For the text-containing cell, return its midpoint in [X, Y] coordinate format. 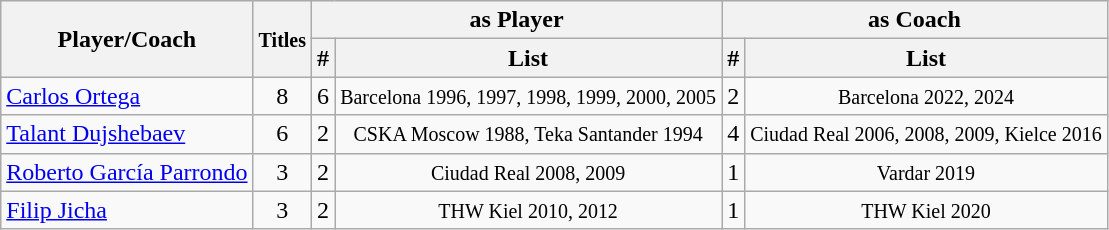
Barcelona 1996, 1997, 1998, 1999, 2000, 2005 [528, 96]
Titles [282, 39]
as Coach [915, 20]
Vardar 2019 [926, 172]
as Player [517, 20]
Ciudad Real 2008, 2009 [528, 172]
Roberto García Parrondo [127, 172]
Barcelona 2022, 2024 [926, 96]
Filip Jicha [127, 210]
4 [734, 134]
8 [282, 96]
Player/Coach [127, 39]
THW Kiel 2020 [926, 210]
Ciudad Real 2006, 2008, 2009, Kielce 2016 [926, 134]
Talant Dujshebaev [127, 134]
CSKA Moscow 1988, Teka Santander 1994 [528, 134]
THW Kiel 2010, 2012 [528, 210]
Carlos Ortega [127, 96]
